Detect which cell encompasses the target text, then output its [X, Y] center coordinate. 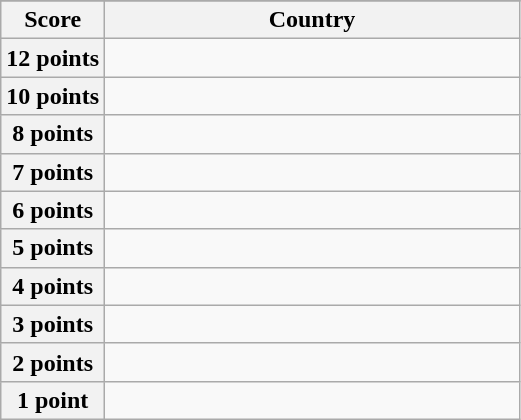
6 points [53, 210]
7 points [53, 172]
Country [312, 20]
8 points [53, 134]
1 point [53, 400]
3 points [53, 324]
12 points [53, 58]
10 points [53, 96]
4 points [53, 286]
2 points [53, 362]
Score [53, 20]
5 points [53, 248]
